Return [X, Y] of the center of cell containing provided text 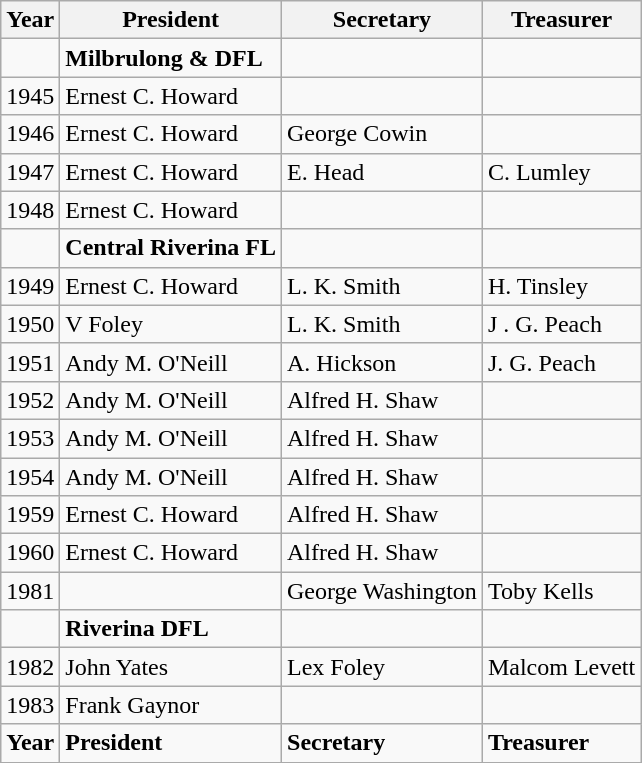
1948 [30, 210]
C. Lumley [561, 172]
1947 [30, 172]
H. Tinsley [561, 286]
J . G. Peach [561, 324]
Riverina DFL [171, 629]
V Foley [171, 324]
Frank Gaynor [171, 705]
J. G. Peach [561, 362]
1951 [30, 362]
Lex Foley [382, 667]
1953 [30, 438]
1960 [30, 553]
Milbrulong & DFL [171, 58]
1981 [30, 591]
Toby Kells [561, 591]
1946 [30, 134]
1950 [30, 324]
1945 [30, 96]
George Cowin [382, 134]
1959 [30, 515]
1952 [30, 400]
1949 [30, 286]
Malcom Levett [561, 667]
George Washington [382, 591]
Central Riverina FL [171, 248]
1954 [30, 477]
E. Head [382, 172]
John Yates [171, 667]
1983 [30, 705]
A. Hickson [382, 362]
1982 [30, 667]
